Find where the given text appears and provide that cell's center as (x, y) coordinate. 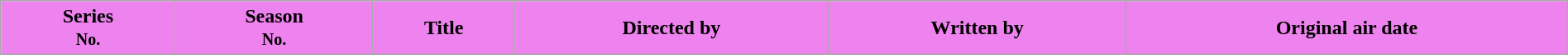
SeriesNo. (88, 28)
SeasonNo. (275, 28)
Directed by (672, 28)
Title (443, 28)
Written by (978, 28)
Original air date (1347, 28)
